Extract the (X, Y) coordinate from the center of the cell holding the provided text.  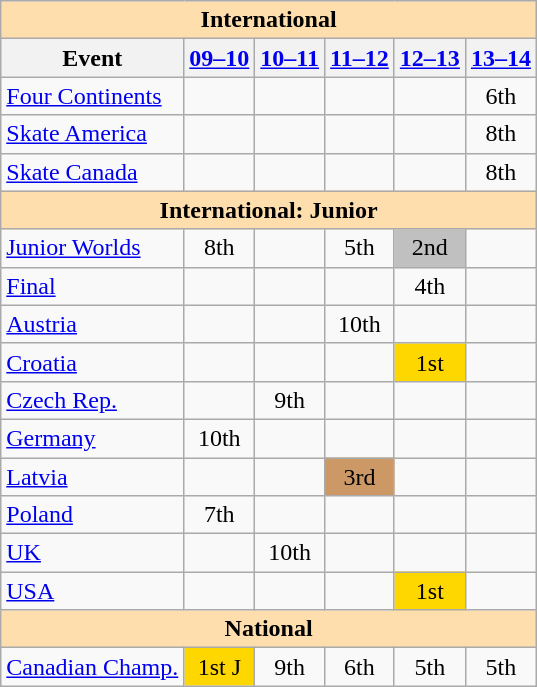
Final (92, 286)
4th (430, 286)
Czech Rep. (92, 400)
13–14 (500, 58)
2nd (430, 248)
USA (92, 591)
Four Continents (92, 96)
Austria (92, 324)
12–13 (430, 58)
UK (92, 553)
Event (92, 58)
Skate Canada (92, 172)
International (269, 20)
Latvia (92, 477)
Skate America (92, 134)
Croatia (92, 362)
09–10 (220, 58)
7th (220, 515)
Junior Worlds (92, 248)
National (269, 629)
Canadian Champ. (92, 667)
3rd (360, 477)
10–11 (290, 58)
11–12 (360, 58)
International: Junior (269, 210)
Poland (92, 515)
1st J (220, 667)
Germany (92, 438)
